Pinpoint the cell where the given text exists, returning its [X, Y] midpoint coordinate. 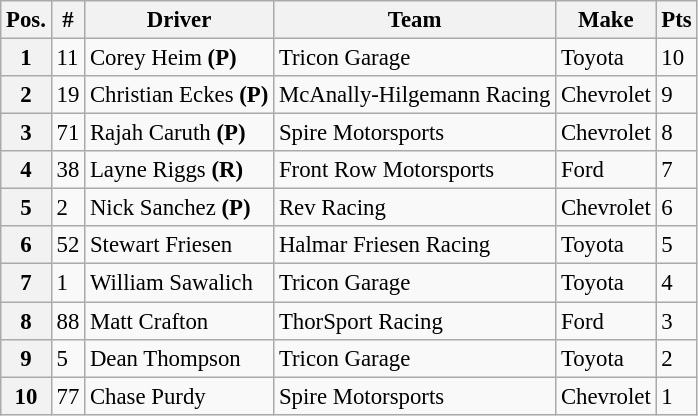
19 [68, 95]
Christian Eckes (P) [180, 95]
Corey Heim (P) [180, 58]
Layne Riggs (R) [180, 170]
Stewart Friesen [180, 245]
77 [68, 396]
Driver [180, 20]
Pos. [26, 20]
Nick Sanchez (P) [180, 208]
Team [415, 20]
71 [68, 133]
52 [68, 245]
Matt Crafton [180, 321]
Rev Racing [415, 208]
88 [68, 321]
Halmar Friesen Racing [415, 245]
38 [68, 170]
McAnally-Hilgemann Racing [415, 95]
ThorSport Racing [415, 321]
Dean Thompson [180, 358]
11 [68, 58]
William Sawalich [180, 283]
Chase Purdy [180, 396]
# [68, 20]
Make [606, 20]
Rajah Caruth (P) [180, 133]
Pts [676, 20]
Front Row Motorsports [415, 170]
